Provide the [x, y] coordinate of the cell's center where the given text is located.  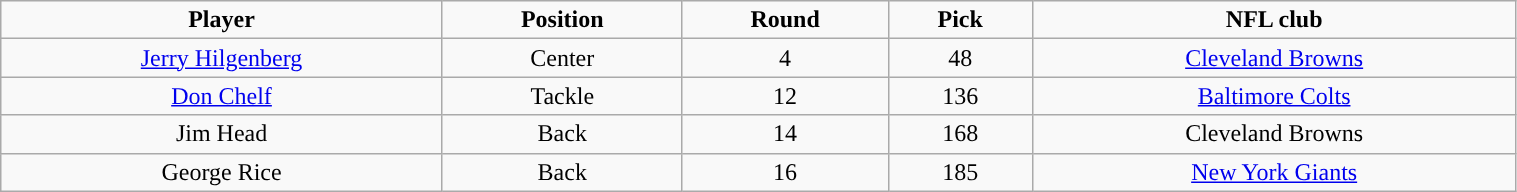
16 [785, 172]
168 [960, 134]
14 [785, 134]
Don Chelf [222, 96]
136 [960, 96]
NFL club [1274, 20]
George Rice [222, 172]
Position [562, 20]
Center [562, 58]
12 [785, 96]
Pick [960, 20]
185 [960, 172]
4 [785, 58]
New York Giants [1274, 172]
Jim Head [222, 134]
Round [785, 20]
Baltimore Colts [1274, 96]
48 [960, 58]
Player [222, 20]
Tackle [562, 96]
Jerry Hilgenberg [222, 58]
